Locate the cell with the specified text and output its [X, Y] center coordinate. 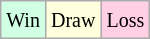
Win [24, 20]
Loss [126, 20]
Draw [72, 20]
